Return the [X, Y] coordinate for the center point of the cell that contains the specified text.  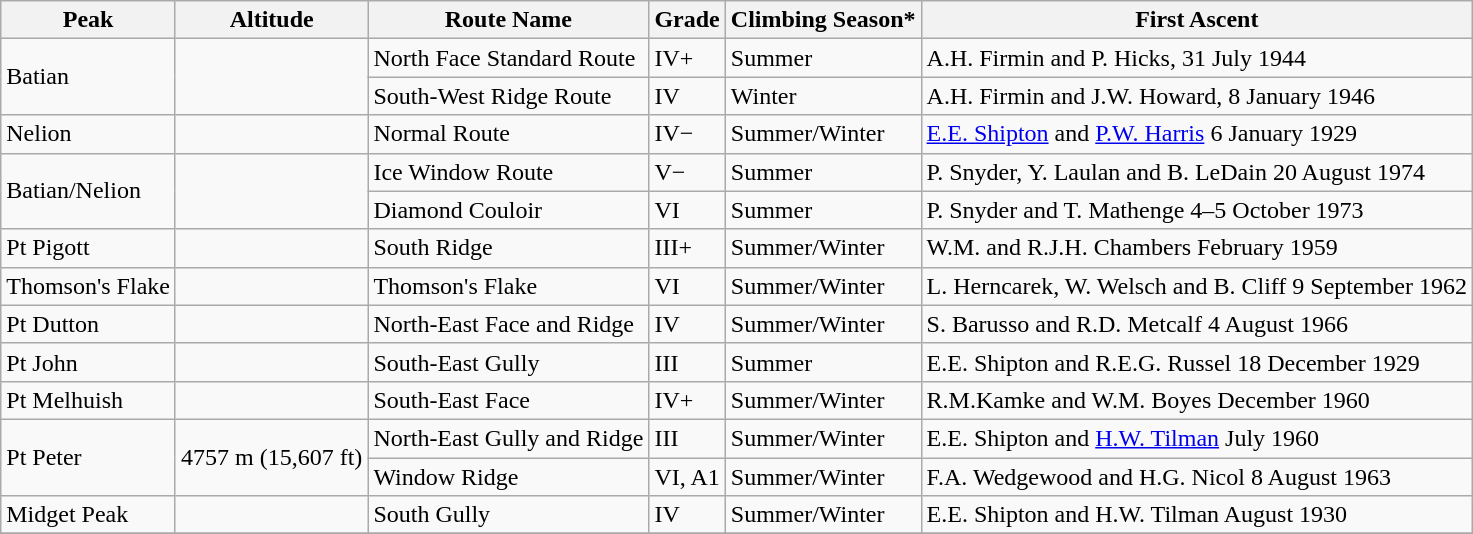
A.H. Firmin and J.W. Howard, 8 January 1946 [1196, 96]
North Face Standard Route [508, 58]
Peak [88, 20]
First Ascent [1196, 20]
South Gully [508, 515]
P. Snyder and T. Mathenge 4–5 October 1973 [1196, 210]
Pt Peter [88, 457]
R.M.Kamke and W.M. Boyes December 1960 [1196, 400]
Nelion [88, 134]
W.M. and R.J.H. Chambers February 1959 [1196, 248]
Midget Peak [88, 515]
North-East Gully and Ridge [508, 438]
III+ [687, 248]
South-West Ridge Route [508, 96]
A.H. Firmin and P. Hicks, 31 July 1944 [1196, 58]
Batian [88, 77]
L. Herncarek, W. Welsch and B. Cliff 9 September 1962 [1196, 286]
Diamond Couloir [508, 210]
Pt Melhuish [88, 400]
South-East Gully [508, 362]
Batian/Nelion [88, 191]
Winter [823, 96]
Ice Window Route [508, 172]
4757 m (15,607 ft) [271, 457]
F.A. Wedgewood and H.G. Nicol 8 August 1963 [1196, 477]
E.E. Shipton and R.E.G. Russel 18 December 1929 [1196, 362]
Pt Pigott [88, 248]
Climbing Season* [823, 20]
Pt Dutton [88, 324]
V− [687, 172]
P. Snyder, Y. Laulan and B. LeDain 20 August 1974 [1196, 172]
South-East Face [508, 400]
S. Barusso and R.D. Metcalf 4 August 1966 [1196, 324]
E.E. Shipton and P.W. Harris 6 January 1929 [1196, 134]
E.E. Shipton and H.W. Tilman August 1930 [1196, 515]
VI, A1 [687, 477]
IV− [687, 134]
Pt John [88, 362]
Altitude [271, 20]
E.E. Shipton and H.W. Tilman July 1960 [1196, 438]
South Ridge [508, 248]
Normal Route [508, 134]
Grade [687, 20]
North-East Face and Ridge [508, 324]
Window Ridge [508, 477]
Route Name [508, 20]
